Scan for the cell matching the given text and deliver its (X, Y) coordinate at center. 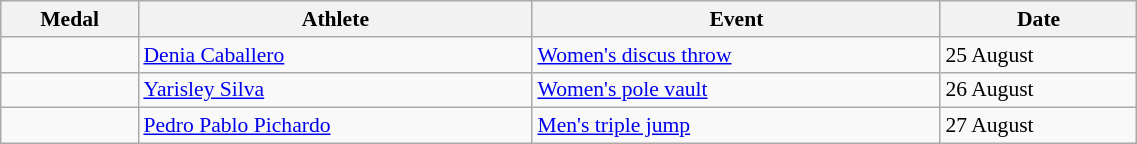
Men's triple jump (736, 126)
Women's pole vault (736, 90)
Event (736, 19)
Pedro Pablo Pichardo (335, 126)
27 August (1038, 126)
Denia Caballero (335, 55)
Medal (70, 19)
Date (1038, 19)
Women's discus throw (736, 55)
26 August (1038, 90)
Athlete (335, 19)
Yarisley Silva (335, 90)
25 August (1038, 55)
